Find where the given text appears and provide that cell's center as (x, y) coordinate. 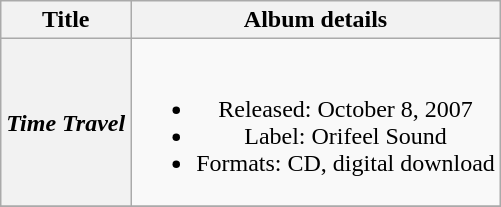
Released: October 8, 2007Label: Orifeel SoundFormats: CD, digital download (316, 122)
Title (66, 20)
Time Travel (66, 122)
Album details (316, 20)
